Extract the (x, y) coordinate from the center of the cell holding the provided text.  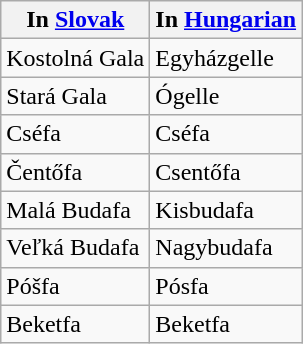
Pósfa (226, 286)
Kostolná Gala (76, 58)
Ógelle (226, 96)
Kisbudafa (226, 210)
Veľká Budafa (76, 248)
Stará Gala (76, 96)
Egyházgelle (226, 58)
Póšfa (76, 286)
Malá Budafa (76, 210)
Csentőfa (226, 172)
Čentőfa (76, 172)
Nagybudafa (226, 248)
In Slovak (76, 20)
In Hungarian (226, 20)
